From the cell containing the given text, extract its center point as (x, y) coordinate. 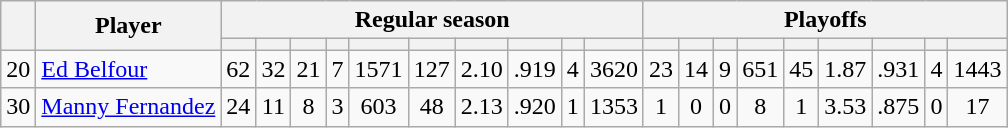
603 (378, 107)
21 (308, 69)
.931 (898, 69)
1571 (378, 69)
.920 (534, 107)
7 (338, 69)
Manny Fernandez (128, 107)
45 (802, 69)
651 (760, 69)
2.10 (482, 69)
23 (660, 69)
24 (238, 107)
3620 (614, 69)
48 (432, 107)
2.13 (482, 107)
Regular season (432, 20)
.919 (534, 69)
17 (978, 107)
1.87 (846, 69)
62 (238, 69)
3 (338, 107)
9 (726, 69)
Ed Belfour (128, 69)
127 (432, 69)
Player (128, 26)
1443 (978, 69)
30 (18, 107)
11 (274, 107)
1353 (614, 107)
20 (18, 69)
32 (274, 69)
3.53 (846, 107)
14 (696, 69)
Playoffs (825, 20)
.875 (898, 107)
